Detect which cell encompasses the target text, then output its [X, Y] center coordinate. 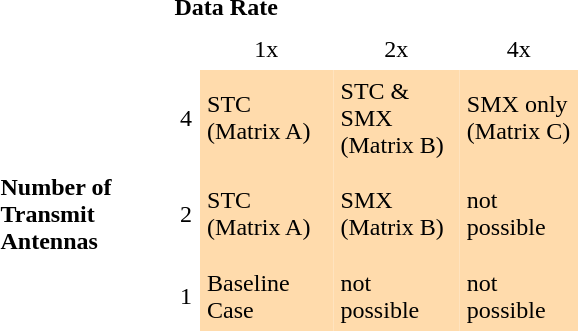
4x [518, 49]
1 [186, 296]
4 [186, 118]
SMX (Matrix B) [396, 214]
2 [186, 214]
Baseline Case [266, 296]
STC & SMX (Matrix B) [396, 118]
1x [266, 49]
SMX only (Matrix C) [518, 118]
2x [396, 49]
